For the text-containing cell, return its midpoint in [x, y] coordinate format. 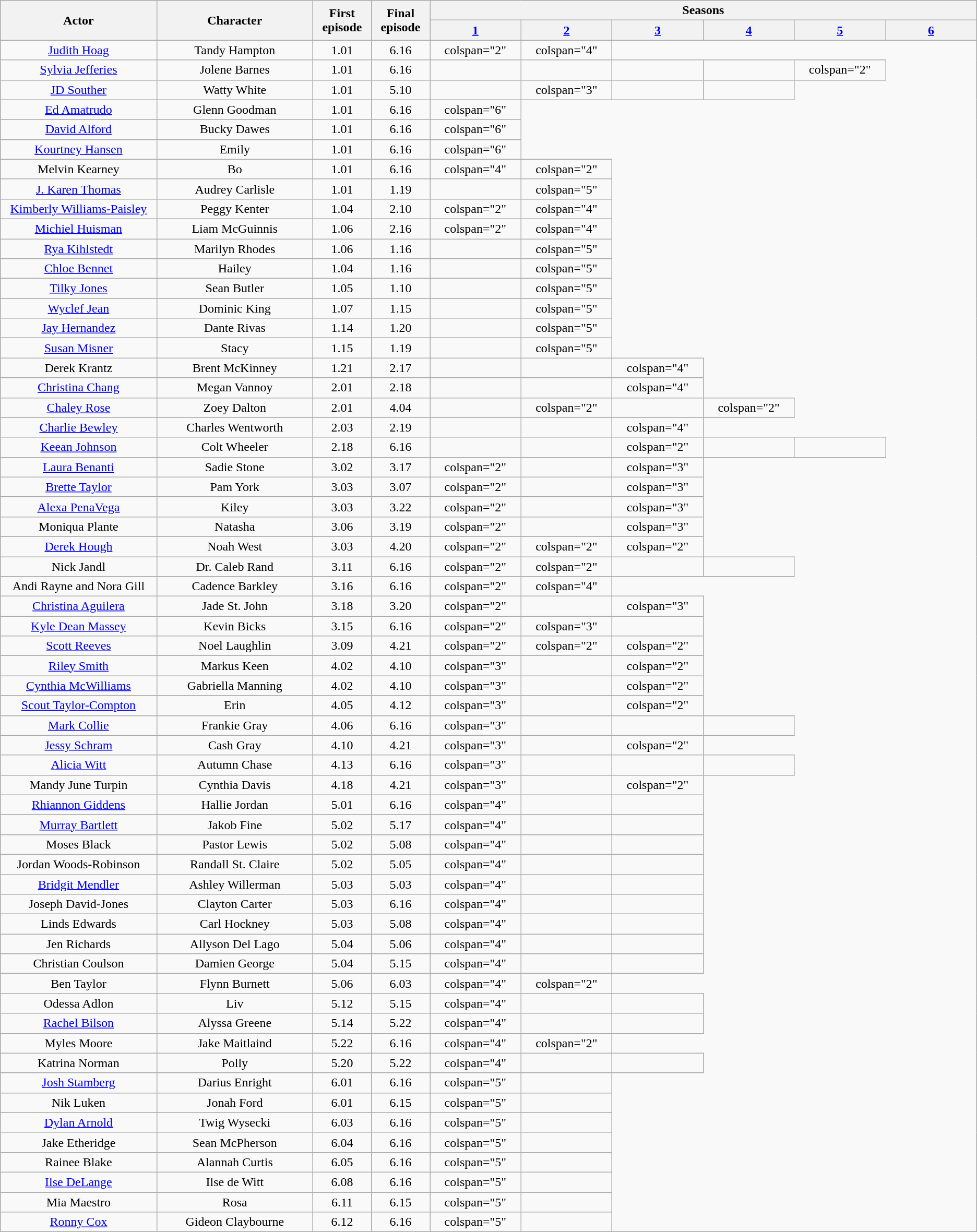
Scott Reeves [78, 646]
Nik Luken [78, 1103]
Joseph David-Jones [78, 904]
4.13 [342, 765]
Brette Taylor [78, 487]
Cynthia Davis [235, 785]
1.21 [342, 368]
Brent McKinney [235, 368]
Bridgit Mendler [78, 884]
JD Souther [78, 90]
Sean Butler [235, 289]
Gabriella Manning [235, 686]
Character [235, 20]
1 [476, 30]
3.18 [342, 606]
6.04 [342, 1142]
Kevin Bicks [235, 626]
3.15 [342, 626]
Jake Etheridge [78, 1142]
Derek Hough [78, 546]
Moniqua Plante [78, 527]
Judith Hoag [78, 50]
Emily [235, 149]
Jonah Ford [235, 1103]
Liam McGuinnis [235, 229]
3.22 [400, 507]
4 [748, 30]
5.14 [342, 1023]
5 [840, 30]
6 [931, 30]
Erin [235, 705]
3.02 [342, 467]
1.20 [400, 328]
Moses Black [78, 844]
Myles Moore [78, 1043]
Jessy Schram [78, 745]
Bucky Dawes [235, 129]
Ashley Willerman [235, 884]
Laura Benanti [78, 467]
Gideon Claybourne [235, 1222]
Liv [235, 1003]
Chloe Bennet [78, 269]
2 [567, 30]
Megan Vannoy [235, 388]
Twig Wysecki [235, 1122]
5.20 [342, 1063]
4.05 [342, 705]
Ilse DeLange [78, 1182]
3.20 [400, 606]
Jade St. John [235, 606]
Actor [78, 20]
3 [658, 30]
Rhiannon Giddens [78, 805]
3.16 [342, 587]
Bo [235, 169]
Odessa Adlon [78, 1003]
Jake Maitlaind [235, 1043]
Autumn Chase [235, 765]
Melvin Kearney [78, 169]
Hallie Jordan [235, 805]
Josh Stamberg [78, 1083]
5.01 [342, 805]
1.14 [342, 328]
Alyssa Greene [235, 1023]
4.06 [342, 725]
Sylvia Jefferies [78, 70]
Jen Richards [78, 944]
Jay Hernandez [78, 328]
Jolene Barnes [235, 70]
Rachel Bilson [78, 1023]
Ilse de Witt [235, 1182]
Carl Hockney [235, 924]
Ronny Cox [78, 1222]
Dylan Arnold [78, 1122]
3.17 [400, 467]
Mia Maestro [78, 1202]
Katrina Norman [78, 1063]
Stacy [235, 348]
Nick Jandl [78, 566]
5.12 [342, 1003]
Dante Rivas [235, 328]
6.12 [342, 1222]
Pastor Lewis [235, 844]
Keean Johnson [78, 447]
Kimberly Williams-Paisley [78, 209]
J. Karen Thomas [78, 189]
Polly [235, 1063]
Linds Edwards [78, 924]
Sean McPherson [235, 1142]
Cadence Barkley [235, 587]
Pam York [235, 487]
Charlie Bewley [78, 427]
4.04 [400, 408]
5.17 [400, 824]
Allyson Del Lago [235, 944]
Ed Amatrudo [78, 110]
Cash Gray [235, 745]
6.11 [342, 1202]
Michiel Huisman [78, 229]
Christina Chang [78, 388]
Mark Collie [78, 725]
Dominic King [235, 308]
3.11 [342, 566]
Derek Krantz [78, 368]
Rosa [235, 1202]
2.03 [342, 427]
Noel Laughlin [235, 646]
2.19 [400, 427]
5.05 [400, 864]
4.18 [342, 785]
3.19 [400, 527]
Chaley Rose [78, 408]
Alexa PenaVega [78, 507]
Final episode [400, 20]
Clayton Carter [235, 904]
2.16 [400, 229]
Glenn Goodman [235, 110]
Watty White [235, 90]
6.08 [342, 1182]
David Alford [78, 129]
1.07 [342, 308]
5.10 [400, 90]
Scout Taylor-Compton [78, 705]
Markus Keen [235, 666]
Cynthia McWilliams [78, 686]
Rya Kihlstedt [78, 249]
Dr. Caleb Rand [235, 566]
Sadie Stone [235, 467]
Murray Bartlett [78, 824]
Zoey Dalton [235, 408]
4.12 [400, 705]
Alicia Witt [78, 765]
Christina Aguilera [78, 606]
3.06 [342, 527]
Kiley [235, 507]
Jordan Woods-Robinson [78, 864]
Andi Rayne and Nora Gill [78, 587]
2.17 [400, 368]
Susan Misner [78, 348]
Flynn Burnett [235, 984]
Riley Smith [78, 666]
3.07 [400, 487]
1.10 [400, 289]
2.10 [400, 209]
Noah West [235, 546]
6.05 [342, 1162]
1.05 [342, 289]
Kyle Dean Massey [78, 626]
Frankie Gray [235, 725]
Tandy Hampton [235, 50]
Wyclef Jean [78, 308]
Peggy Kenter [235, 209]
Jakob Fine [235, 824]
Tilky Jones [78, 289]
Charles Wentworth [235, 427]
Seasons [704, 10]
Christian Coulson [78, 964]
Alannah Curtis [235, 1162]
Colt Wheeler [235, 447]
Ben Taylor [78, 984]
Rainee Blake [78, 1162]
Audrey Carlisle [235, 189]
Mandy June Turpin [78, 785]
Darius Enright [235, 1083]
Kourtney Hansen [78, 149]
Hailey [235, 269]
First episode [342, 20]
Marilyn Rhodes [235, 249]
Randall St. Claire [235, 864]
4.20 [400, 546]
3.09 [342, 646]
Damien George [235, 964]
Natasha [235, 527]
